Determine the [X, Y] coordinate at the center of the cell enclosing the given text.  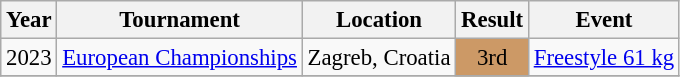
3rd [492, 58]
Freestyle 61 kg [604, 58]
Zagreb, Croatia [379, 58]
2023 [29, 58]
Event [604, 20]
Year [29, 20]
Tournament [180, 20]
Result [492, 20]
European Championships [180, 58]
Location [379, 20]
